Detect which cell encompasses the target text, then output its [x, y] center coordinate. 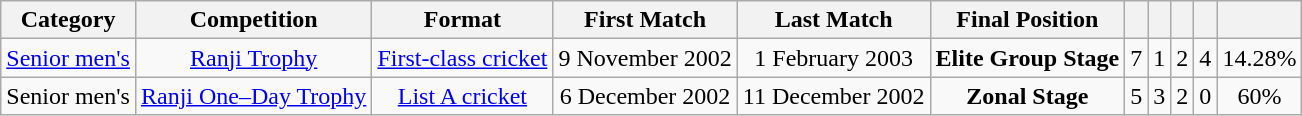
Final Position [1028, 20]
7 [1136, 58]
Zonal Stage [1028, 96]
Ranji One–Day Trophy [253, 96]
Ranji Trophy [253, 58]
Elite Group Stage [1028, 58]
Competition [253, 20]
4 [1206, 58]
First-class cricket [462, 58]
Category [68, 20]
List A cricket [462, 96]
1 [1160, 58]
14.28% [1260, 58]
1 February 2003 [834, 58]
6 December 2002 [645, 96]
0 [1206, 96]
9 November 2002 [645, 58]
Format [462, 20]
5 [1136, 96]
60% [1260, 96]
11 December 2002 [834, 96]
Last Match [834, 20]
3 [1160, 96]
First Match [645, 20]
